Output the (x, y) coordinate of the center of the cell containing the given text.  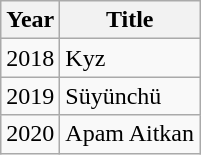
Apam Aitkan (130, 134)
Year (30, 20)
Süyünchü (130, 96)
Title (130, 20)
Kyz (130, 58)
2018 (30, 58)
2020 (30, 134)
2019 (30, 96)
